Identify which cell holds the provided text, then report its [X, Y] central coordinate. 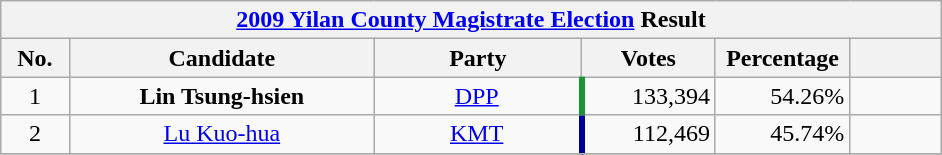
133,394 [648, 96]
Candidate [222, 58]
No. [34, 58]
1 [34, 96]
Party [478, 58]
112,469 [648, 134]
Votes [648, 58]
Lin Tsung-hsien [222, 96]
54.26% [782, 96]
2 [34, 134]
2009 Yilan County Magistrate Election Result [470, 20]
Lu Kuo-hua [222, 134]
DPP [478, 96]
KMT [478, 134]
Percentage [782, 58]
45.74% [782, 134]
